Extract the [x, y] coordinate from the center of the cell holding the provided text.  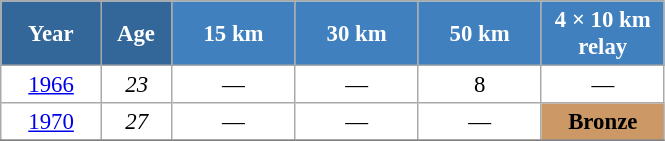
27 [136, 122]
50 km [480, 34]
4 × 10 km relay [602, 34]
Age [136, 34]
Year [52, 34]
1970 [52, 122]
1966 [52, 85]
8 [480, 85]
23 [136, 85]
Bronze [602, 122]
30 km [356, 34]
15 km [234, 34]
